Pinpoint the cell where the given text exists, returning its [X, Y] midpoint coordinate. 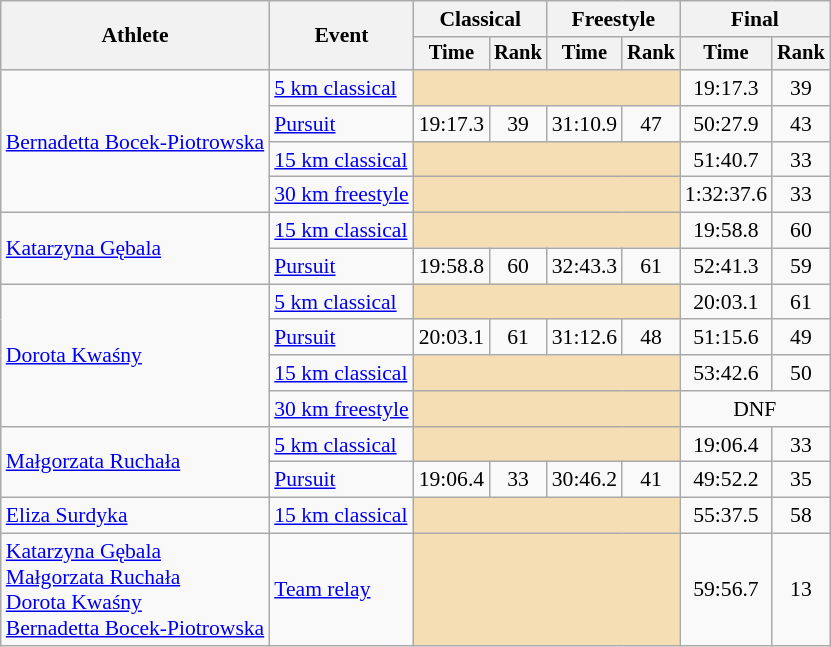
48 [651, 338]
Dorota Kwaśny [135, 355]
50 [801, 373]
31:12.6 [584, 338]
41 [651, 480]
58 [801, 516]
59:56.7 [726, 590]
DNF [755, 409]
52:41.3 [726, 267]
Athlete [135, 36]
43 [801, 124]
53:42.6 [726, 373]
49:52.2 [726, 480]
47 [651, 124]
Freestyle [614, 19]
Final [755, 19]
13 [801, 590]
49 [801, 338]
35 [801, 480]
Classical [480, 19]
51:15.6 [726, 338]
50:27.9 [726, 124]
Event [341, 36]
51:40.7 [726, 160]
1:32:37.6 [726, 195]
32:43.3 [584, 267]
55:37.5 [726, 516]
Katarzyna Gębala [135, 248]
Eliza Surdyka [135, 516]
Bernadetta Bocek-Piotrowska [135, 141]
Małgorzata Ruchała [135, 462]
31:10.9 [584, 124]
30:46.2 [584, 480]
Team relay [341, 590]
59 [801, 267]
Katarzyna GębalaMałgorzata RuchałaDorota KwaśnyBernadetta Bocek-Piotrowska [135, 590]
